Provide the (X, Y) coordinate of the cell's center where the given text is located.  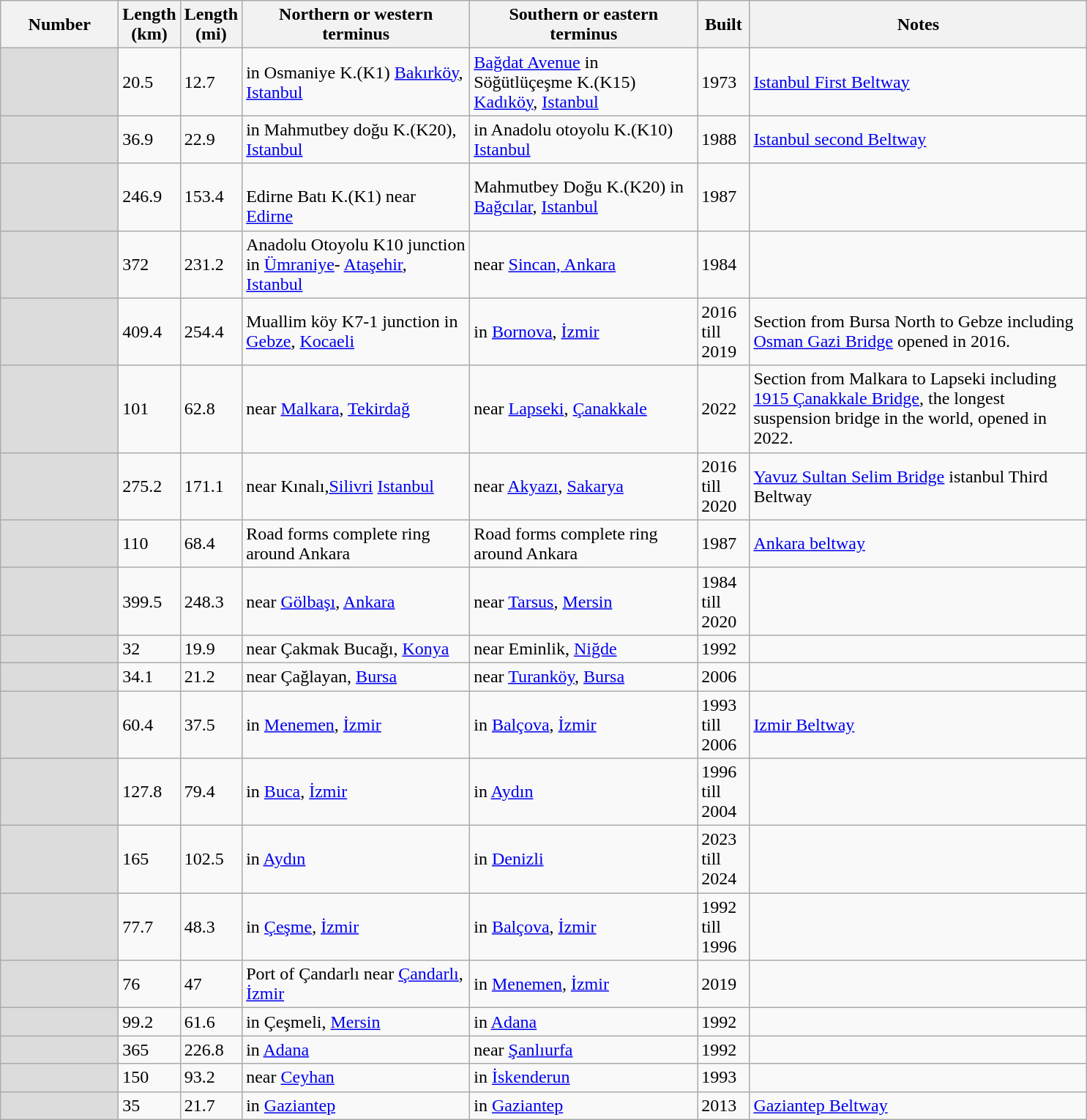
in İskenderun (584, 1078)
Section from Bursa North to Gebze including Osman Gazi Bridge opened in 2016. (918, 332)
409.4 (149, 332)
101 (149, 408)
77.7 (149, 927)
1984 (723, 264)
near Çakmak Bucağı, Konya (356, 649)
1973 (723, 82)
Istanbul second Beltway (918, 139)
35 (149, 1105)
Yavuz Sultan Selim Bridge istanbul Third Beltway (918, 486)
1993 till 2006 (723, 725)
79.4 (211, 792)
76 (149, 984)
99.2 (149, 1022)
365 (149, 1050)
61.6 (211, 1022)
near Şanlıurfa (584, 1050)
Mahmutbey Doğu K.(K20) in Bağcılar, Istanbul (584, 197)
Izmir Beltway (918, 725)
1993 (723, 1078)
12.7 (211, 82)
47 (211, 984)
1984 till 2020 (723, 601)
Section from Malkara to Lapseki including 1915 Çanakkale Bridge, the longest suspension bridge in the world, opened in 2022. (918, 408)
36.9 (149, 139)
2006 (723, 676)
68.4 (211, 543)
near Gölbaşı, Ankara (356, 601)
1988 (723, 139)
Muallim köy K7-1 junction in Gebze, Kocaeli (356, 332)
2016 till 2019 (723, 332)
34.1 (149, 676)
372 (149, 264)
Istanbul First Beltway (918, 82)
2023 till 2024 (723, 859)
in Denizli (584, 859)
20.5 (149, 82)
Ankara beltway (918, 543)
165 (149, 859)
in Osmaniye K.(K1) Bakırköy, Istanbul (356, 82)
Northern or western terminus (356, 25)
60.4 (149, 725)
110 (149, 543)
in Çeşme, İzmir (356, 927)
near Malkara, Tekirdağ (356, 408)
Edirne Batı K.(K1) near Edirne (356, 197)
2022 (723, 408)
1996 till 2004 (723, 792)
399.5 (149, 601)
near Lapseki, Çanakkale (584, 408)
32 (149, 649)
2016 till 2020 (723, 486)
22.9 (211, 139)
in Çeşmeli, Mersin (356, 1022)
near Sincan, Ankara (584, 264)
93.2 (211, 1078)
248.3 (211, 601)
in Buca, İzmir (356, 792)
near Çağlayan, Bursa (356, 676)
in Anadolu otoyolu K.(K10) Istanbul (584, 139)
Length (mi) (211, 25)
near Turanköy, Bursa (584, 676)
231.2 (211, 264)
21.2 (211, 676)
near Ceyhan (356, 1078)
62.8 (211, 408)
246.9 (149, 197)
near Eminlik, Niğde (584, 649)
Bağdat Avenue in Söğütlüçeşme K.(K15) Kadıköy, Istanbul (584, 82)
near Kınalı,Silivri Istanbul (356, 486)
2013 (723, 1105)
226.8 (211, 1050)
near Tarsus, Mersin (584, 601)
48.3 (211, 927)
2019 (723, 984)
19.9 (211, 649)
in Bornova, İzmir (584, 332)
Notes (918, 25)
21.7 (211, 1105)
Gaziantep Beltway (918, 1105)
127.8 (149, 792)
Length (km) (149, 25)
171.1 (211, 486)
Anadolu Otoyolu K10 junction in Ümraniye- Ataşehir, Istanbul (356, 264)
Southern or eastern terminus (584, 25)
275.2 (149, 486)
150 (149, 1078)
254.4 (211, 332)
1992 till 1996 (723, 927)
153.4 (211, 197)
near Akyazı, Sakarya (584, 486)
Number (60, 25)
Built (723, 25)
Port of Çandarlı near Çandarlı, İzmir (356, 984)
102.5 (211, 859)
in Mahmutbey doğu K.(K20), Istanbul (356, 139)
37.5 (211, 725)
